For the text-containing cell, return its midpoint in [x, y] coordinate format. 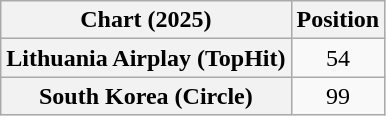
99 [338, 96]
South Korea (Circle) [146, 96]
Position [338, 20]
54 [338, 58]
Lithuania Airplay (TopHit) [146, 58]
Chart (2025) [146, 20]
